Find where the given text appears and provide that cell's center as [x, y] coordinate. 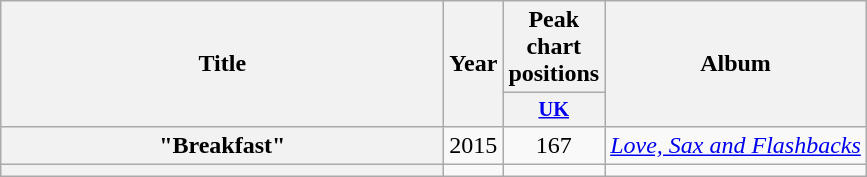
Title [222, 64]
UK [554, 110]
"Breakfast" [222, 145]
Year [474, 64]
Love, Sax and Flashbacks [736, 145]
Album [736, 64]
167 [554, 145]
Peak chart positions [554, 47]
2015 [474, 145]
